Search for the cell housing the specified text and yield its (X, Y) center coordinate. 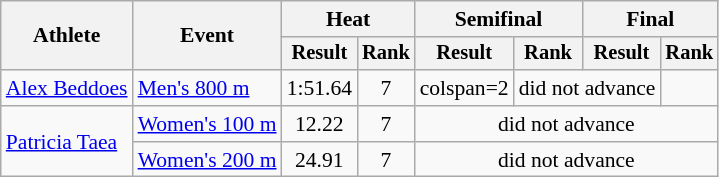
Heat (348, 19)
Athlete (67, 36)
Men's 800 m (208, 88)
Semifinal (499, 19)
Final (650, 19)
Alex Beddoes (67, 88)
colspan=2 (464, 88)
Patricia Taea (67, 142)
Women's 100 m (208, 124)
12.22 (320, 124)
1:51.64 (320, 88)
Event (208, 36)
